From the cell containing the given text, extract its center point as (X, Y) coordinate. 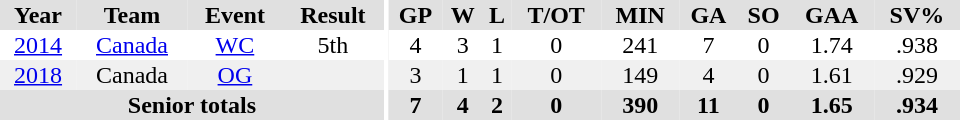
Team (132, 15)
390 (640, 105)
Year (38, 15)
.934 (917, 105)
WC (235, 45)
SO (763, 15)
MIN (640, 15)
1.65 (832, 105)
Result (333, 15)
Event (235, 15)
11 (708, 105)
2014 (38, 45)
OG (235, 75)
.929 (917, 75)
149 (640, 75)
.938 (917, 45)
1.61 (832, 75)
GAA (832, 15)
Senior totals (192, 105)
1.74 (832, 45)
5th (333, 45)
T/OT (556, 15)
L (497, 15)
2 (497, 105)
GP (415, 15)
GA (708, 15)
W (463, 15)
2018 (38, 75)
SV% (917, 15)
241 (640, 45)
